Scan for the cell matching the given text and deliver its [x, y] coordinate at center. 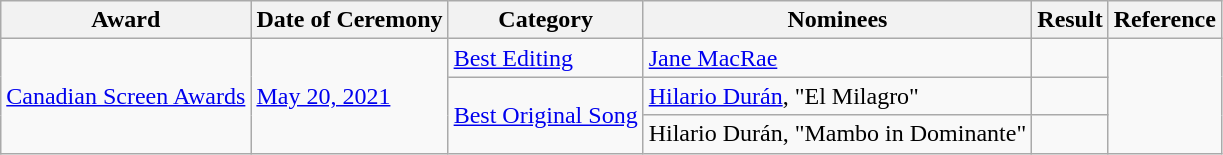
Canadian Screen Awards [126, 96]
Best Original Song [546, 115]
Hilario Durán, "El Milagro" [838, 96]
Reference [1164, 20]
Jane MacRae [838, 58]
Nominees [838, 20]
Date of Ceremony [350, 20]
May 20, 2021 [350, 96]
Hilario Durán, "Mambo in Dominante" [838, 134]
Result [1070, 20]
Best Editing [546, 58]
Category [546, 20]
Award [126, 20]
